Provide the [X, Y] coordinate of the cell's center where the given text is located.  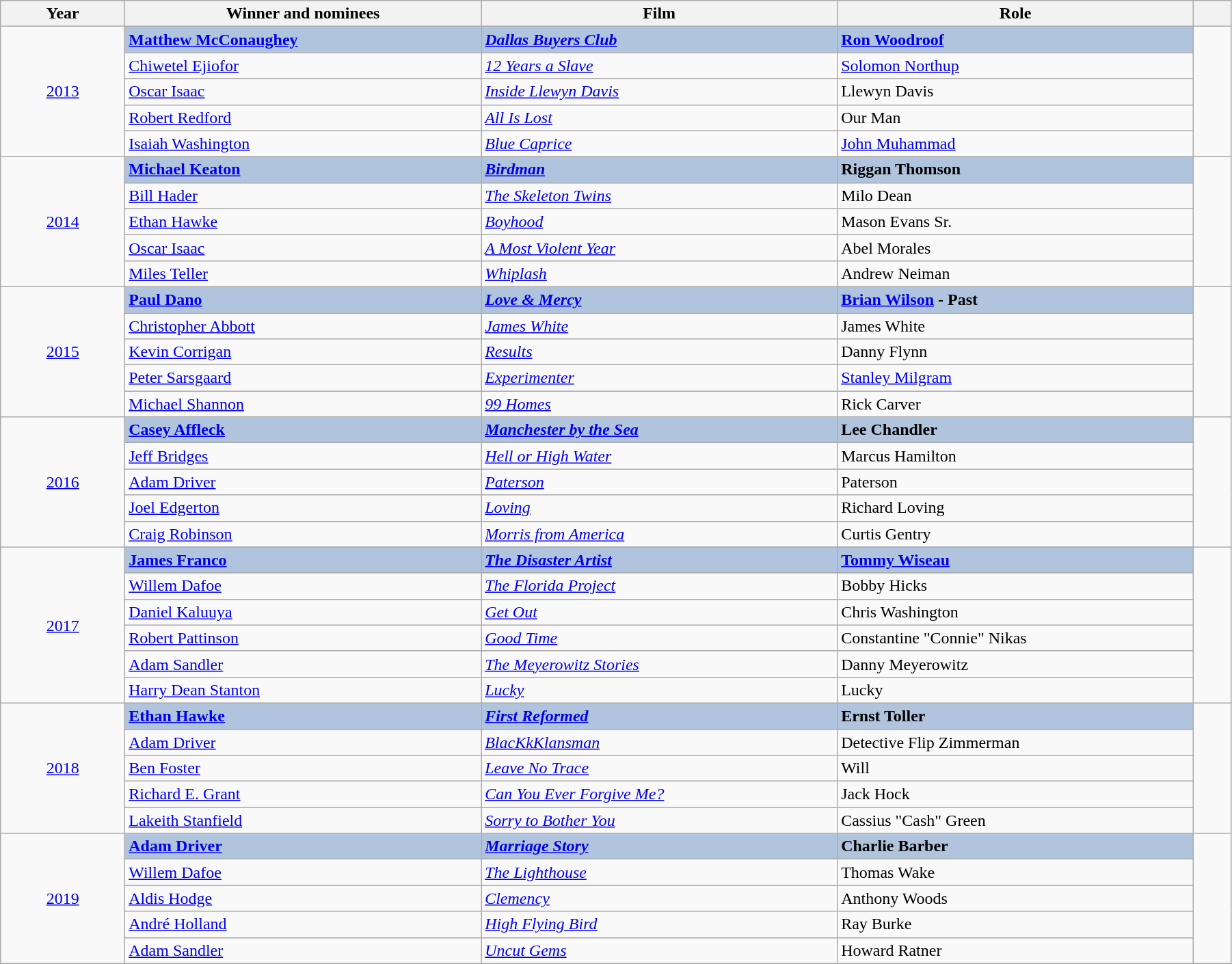
John Muhammad [1016, 144]
André Holland [304, 924]
Jack Hock [1016, 794]
Lee Chandler [1016, 430]
Rick Carver [1016, 404]
Ray Burke [1016, 924]
Llewyn Davis [1016, 92]
Bill Hader [304, 196]
Marcus Hamilton [1016, 456]
Experimenter [659, 378]
Kevin Corrigan [304, 352]
Mason Evans Sr. [1016, 222]
Constantine "Connie" Nikas [1016, 638]
Robert Pattinson [304, 638]
Stanley Milgram [1016, 378]
Birdman [659, 170]
Cassius "Cash" Green [1016, 820]
Jeff Bridges [304, 456]
12 Years a Slave [659, 66]
2013 [63, 92]
Boyhood [659, 222]
Riggan Thomson [1016, 170]
Miles Teller [304, 273]
Isaiah Washington [304, 144]
Loving [659, 508]
All Is Lost [659, 118]
Peter Sarsgaard [304, 378]
Solomon Northup [1016, 66]
Matthew McConaughey [304, 40]
Thomas Wake [1016, 872]
Richard Loving [1016, 508]
Marriage Story [659, 846]
99 Homes [659, 404]
Hell or High Water [659, 456]
Lakeith Stanfield [304, 820]
Craig Robinson [304, 534]
2018 [63, 768]
Whiplash [659, 273]
Sorry to Bother You [659, 820]
Detective Flip Zimmerman [1016, 742]
2016 [63, 482]
The Skeleton Twins [659, 196]
Harry Dean Stanton [304, 690]
The Meyerowitz Stories [659, 664]
Good Time [659, 638]
Ron Woodroof [1016, 40]
2014 [63, 222]
High Flying Bird [659, 924]
The Florida Project [659, 586]
Abel Morales [1016, 247]
The Disaster Artist [659, 560]
2019 [63, 898]
Daniel Kaluuya [304, 612]
Bobby Hicks [1016, 586]
Uncut Gems [659, 950]
Can You Ever Forgive Me? [659, 794]
2017 [63, 625]
Clemency [659, 898]
Year [63, 14]
Ben Foster [304, 768]
Film [659, 14]
Blue Caprice [659, 144]
Ernst Toller [1016, 716]
Michael Keaton [304, 170]
Joel Edgerton [304, 508]
Leave No Trace [659, 768]
Inside Llewyn Davis [659, 92]
Dallas Buyers Club [659, 40]
First Reformed [659, 716]
The Lighthouse [659, 872]
Milo Dean [1016, 196]
Tommy Wiseau [1016, 560]
Results [659, 352]
Anthony Woods [1016, 898]
Robert Redford [304, 118]
Casey Affleck [304, 430]
2015 [63, 351]
Will [1016, 768]
Our Man [1016, 118]
Howard Ratner [1016, 950]
Danny Meyerowitz [1016, 664]
BlacKkKlansman [659, 742]
Brian Wilson - Past [1016, 299]
Paul Dano [304, 299]
Michael Shannon [304, 404]
Richard E. Grant [304, 794]
Chiwetel Ejiofor [304, 66]
Andrew Neiman [1016, 273]
Love & Mercy [659, 299]
Chris Washington [1016, 612]
Christopher Abbott [304, 326]
James Franco [304, 560]
Manchester by the Sea [659, 430]
Danny Flynn [1016, 352]
Winner and nominees [304, 14]
Charlie Barber [1016, 846]
Aldis Hodge [304, 898]
Curtis Gentry [1016, 534]
Get Out [659, 612]
Role [1016, 14]
Morris from America [659, 534]
A Most Violent Year [659, 247]
